Scan for the cell matching the given text and deliver its [x, y] coordinate at center. 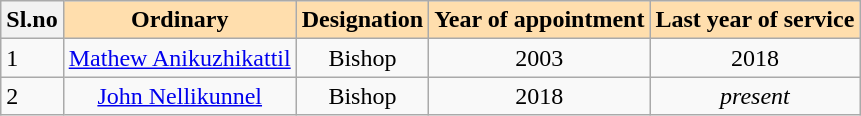
Designation [362, 20]
Last year of service [755, 20]
Sl.no [32, 20]
Ordinary [180, 20]
2003 [540, 58]
Mathew Anikuzhikattil [180, 58]
John Nellikunnel [180, 96]
Year of appointment [540, 20]
2 [32, 96]
present [755, 96]
1 [32, 58]
